Extract the (x, y) coordinate from the center of the cell holding the provided text.  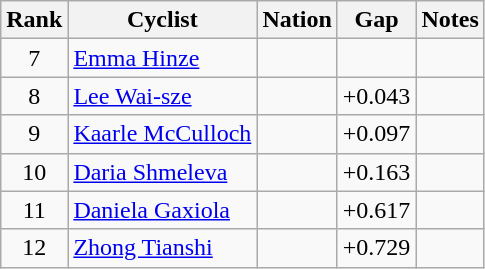
Notes (450, 20)
12 (34, 248)
+0.617 (376, 210)
10 (34, 172)
7 (34, 58)
+0.163 (376, 172)
+0.729 (376, 248)
11 (34, 210)
Zhong Tianshi (162, 248)
Lee Wai-sze (162, 96)
Kaarle McCulloch (162, 134)
+0.097 (376, 134)
Cyclist (162, 20)
Rank (34, 20)
Gap (376, 20)
Daria Shmeleva (162, 172)
+0.043 (376, 96)
8 (34, 96)
Nation (297, 20)
Emma Hinze (162, 58)
Daniela Gaxiola (162, 210)
9 (34, 134)
